Search for the cell housing the specified text and yield its (X, Y) center coordinate. 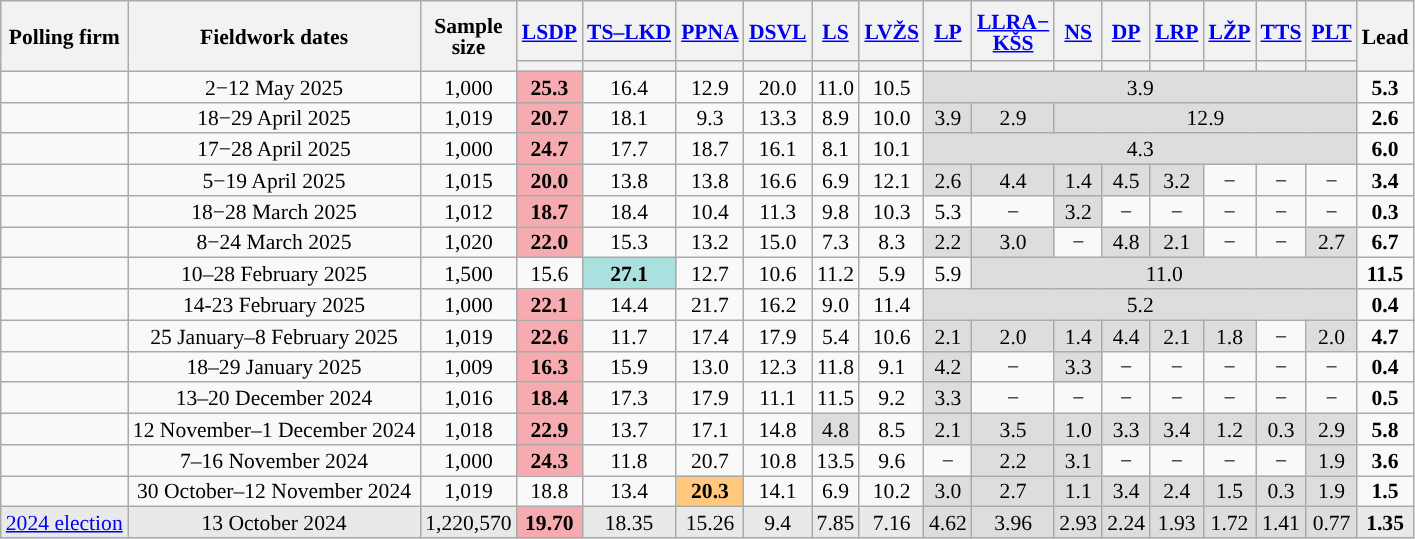
15.26 (710, 522)
10–28 February 2025 (274, 274)
2024 election (64, 522)
6.7 (1386, 242)
16.6 (778, 180)
17.3 (629, 398)
14.8 (778, 430)
1,020 (468, 242)
25.3 (550, 86)
4.3 (1140, 150)
13.5 (836, 460)
7.85 (836, 522)
16.4 (629, 86)
14.4 (629, 304)
1.72 (1229, 522)
Polling firm (64, 36)
TTS (1282, 31)
10.5 (892, 86)
4.5 (1126, 180)
22.6 (550, 336)
13.3 (778, 118)
11.3 (778, 212)
3.5 (1013, 430)
14-23 February 2025 (274, 304)
15.0 (778, 242)
22.9 (550, 430)
9.1 (892, 366)
8.9 (836, 118)
16.3 (550, 366)
21.7 (710, 304)
1.8 (1229, 336)
18.35 (629, 522)
22.1 (550, 304)
1,018 (468, 430)
17.4 (710, 336)
18.1 (629, 118)
1.93 (1176, 522)
9.4 (778, 522)
15.9 (629, 366)
10.8 (778, 460)
9.6 (892, 460)
10.0 (892, 118)
LRP (1176, 31)
8.1 (836, 150)
24.3 (550, 460)
Fieldwork dates (274, 36)
15.3 (629, 242)
11.1 (778, 398)
5.4 (836, 336)
1.1 (1078, 492)
1.35 (1386, 522)
10.3 (892, 212)
0.5 (1386, 398)
LŽP (1229, 31)
13.7 (629, 430)
2−12 May 2025 (274, 86)
9.0 (836, 304)
25 January–8 February 2025 (274, 336)
10.4 (710, 212)
6.0 (1386, 150)
15.6 (550, 274)
13.4 (629, 492)
18–29 January 2025 (274, 366)
13 October 2024 (274, 522)
12.1 (892, 180)
PPNA (710, 31)
1,012 (468, 212)
DP (1126, 31)
18−29 April 2025 (274, 118)
4.7 (1386, 336)
Lead (1386, 36)
LVŽS (892, 31)
3.96 (1013, 522)
3.1 (1078, 460)
11.4 (892, 304)
2.24 (1126, 522)
1,500 (468, 274)
20.3 (710, 492)
1,220,570 (468, 522)
9.8 (836, 212)
8.5 (892, 430)
18.8 (550, 492)
18−28 March 2025 (274, 212)
1,015 (468, 180)
9.2 (892, 398)
2.4 (1176, 492)
1.2 (1229, 430)
17.7 (629, 150)
5.2 (1140, 304)
1.41 (1282, 522)
0.77 (1331, 522)
2.93 (1078, 522)
3.6 (1386, 460)
12 November–1 December 2024 (274, 430)
30 October–12 November 2024 (274, 492)
13–20 December 2024 (274, 398)
5.8 (1386, 430)
10.1 (892, 150)
7.16 (892, 522)
DSVL (778, 31)
8.3 (892, 242)
16.2 (778, 304)
9.3 (710, 118)
19.70 (550, 522)
14.1 (778, 492)
11.7 (629, 336)
27.1 (629, 274)
LP (948, 31)
7.3 (836, 242)
22.0 (550, 242)
4.62 (948, 522)
1,016 (468, 398)
4.2 (948, 366)
LS (836, 31)
8−24 March 2025 (274, 242)
17.1 (710, 430)
10.2 (892, 492)
12.7 (710, 274)
1,009 (468, 366)
13.0 (710, 366)
1.0 (1078, 430)
NS (1078, 31)
13.2 (710, 242)
11.2 (836, 274)
LSDP (550, 31)
PLT (1331, 31)
7–16 November 2024 (274, 460)
17−28 April 2025 (274, 150)
5−19 April 2025 (274, 180)
Samplesize (468, 36)
LLRA−KŠS (1013, 31)
16.1 (778, 150)
24.7 (550, 150)
12.3 (778, 366)
TS–LKD (629, 31)
